Determine the (X, Y) coordinate at the center of the cell enclosing the given text.  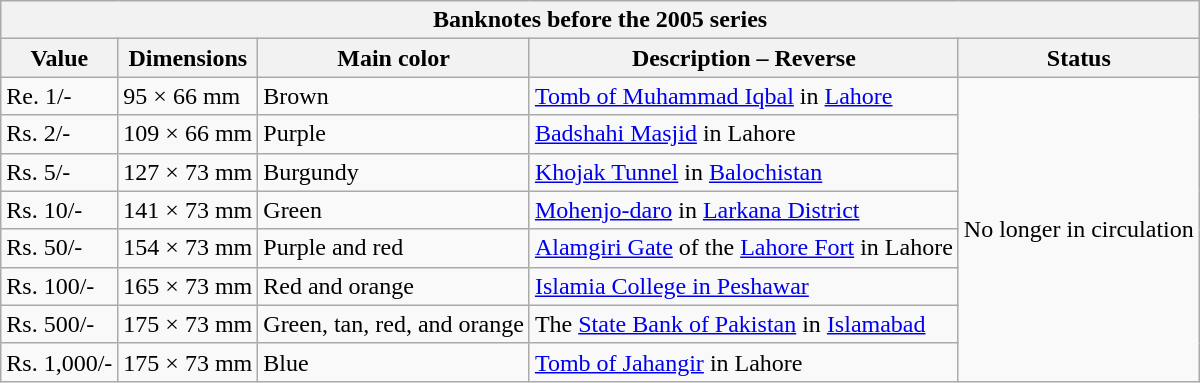
Red and orange (394, 286)
Rs. 100/- (60, 286)
Purple and red (394, 248)
Description – Reverse (744, 58)
95 × 66 mm (188, 96)
Dimensions (188, 58)
The State Bank of Pakistan in Islamabad (744, 324)
Rs. 50/- (60, 248)
Green (394, 210)
Islamia College in Peshawar (744, 286)
165 × 73 mm (188, 286)
Blue (394, 362)
141 × 73 mm (188, 210)
Rs. 1,000/- (60, 362)
Tomb of Muhammad Iqbal in Lahore (744, 96)
Brown (394, 96)
109 × 66 mm (188, 134)
Mohenjo-daro in Larkana District (744, 210)
154 × 73 mm (188, 248)
Tomb of Jahangir in Lahore (744, 362)
Status (1078, 58)
No longer in circulation (1078, 229)
Rs. 10/- (60, 210)
Khojak Tunnel in Balochistan (744, 172)
Main color (394, 58)
Green, tan, red, and orange (394, 324)
127 × 73 mm (188, 172)
Burgundy (394, 172)
Re. 1/- (60, 96)
Purple (394, 134)
Value (60, 58)
Alamgiri Gate of the Lahore Fort in Lahore (744, 248)
Badshahi Masjid in Lahore (744, 134)
Rs. 5/- (60, 172)
Rs. 500/- (60, 324)
Rs. 2/- (60, 134)
Banknotes before the 2005 series (600, 20)
